Provide the (X, Y) coordinate of the cell's center where the given text is located.  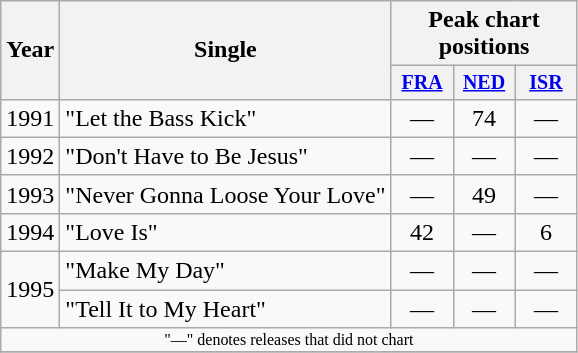
ISR (546, 82)
1995 (30, 290)
Year (30, 50)
"Never Gonna Loose Your Love" (226, 194)
"Don't Have to Be Jesus" (226, 156)
49 (484, 194)
FRA (422, 82)
1993 (30, 194)
"Let the Bass Kick" (226, 118)
NED (484, 82)
1992 (30, 156)
74 (484, 118)
"Tell It to My Heart" (226, 309)
1994 (30, 232)
"Make My Day" (226, 271)
"Love Is" (226, 232)
Single (226, 50)
1991 (30, 118)
6 (546, 232)
42 (422, 232)
"—" denotes releases that did not chart (289, 340)
Peak chart positions (484, 34)
